Return (x, y) of the center of cell containing provided text 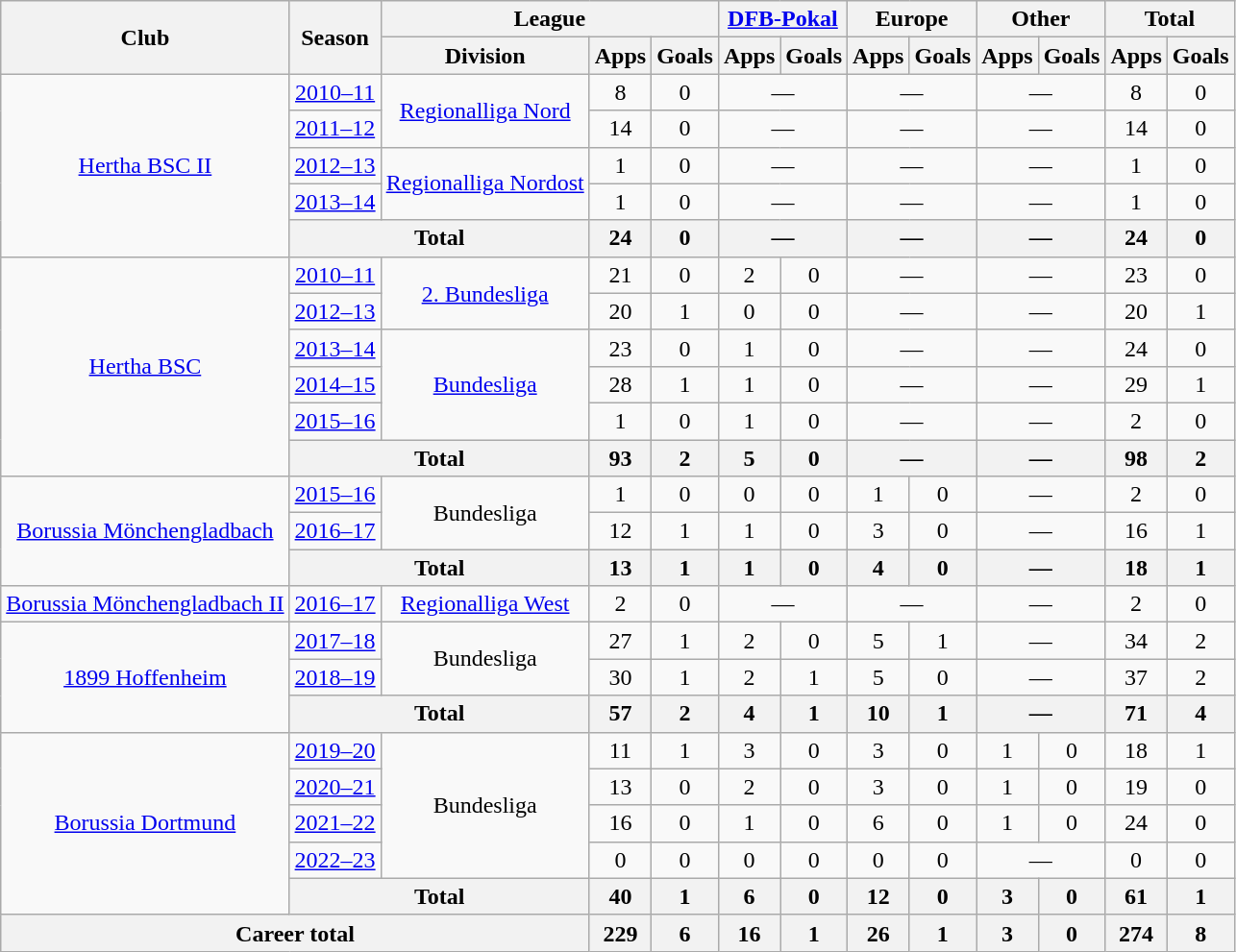
DFB-Pokal (782, 19)
Regionalliga West (484, 604)
34 (1136, 641)
10 (878, 714)
71 (1136, 714)
Hertha BSC II (145, 165)
Division (484, 56)
2019–20 (334, 750)
27 (620, 641)
2017–18 (334, 641)
Borussia Mönchengladbach II (145, 604)
Other (1041, 19)
11 (620, 750)
League (550, 19)
Career total (295, 933)
57 (620, 714)
19 (1136, 787)
98 (1136, 458)
21 (620, 275)
30 (620, 677)
Regionalliga Nordost (484, 183)
2020–21 (334, 787)
29 (1136, 384)
Hertha BSC (145, 366)
28 (620, 384)
Season (334, 37)
2011–12 (334, 129)
2018–19 (334, 677)
40 (620, 896)
Club (145, 37)
Europe (912, 19)
2021–22 (334, 823)
Borussia Dortmund (145, 823)
229 (620, 933)
2022–23 (334, 860)
37 (1136, 677)
2. Bundesliga (484, 293)
93 (620, 458)
1899 Hoffenheim (145, 677)
Regionalliga Nord (484, 110)
61 (1136, 896)
26 (878, 933)
2014–15 (334, 384)
Borussia Mönchengladbach (145, 531)
274 (1136, 933)
